Locate the cell with the specified text and output its (x, y) center coordinate. 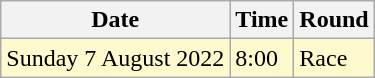
8:00 (262, 58)
Race (334, 58)
Sunday 7 August 2022 (116, 58)
Time (262, 20)
Round (334, 20)
Date (116, 20)
